Provide the [x, y] coordinate of the cell's center where the given text is located.  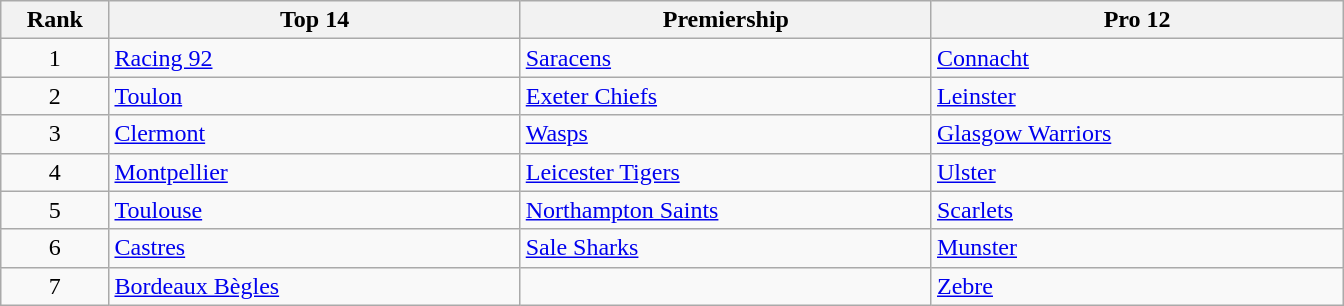
6 [55, 248]
Saracens [726, 58]
Top 14 [314, 20]
Munster [1136, 248]
Leicester Tigers [726, 172]
3 [55, 134]
Toulon [314, 96]
Glasgow Warriors [1136, 134]
Bordeaux Bègles [314, 286]
Sale Sharks [726, 248]
Ulster [1136, 172]
Connacht [1136, 58]
1 [55, 58]
Leinster [1136, 96]
Pro 12 [1136, 20]
Rank [55, 20]
7 [55, 286]
Montpellier [314, 172]
Wasps [726, 134]
2 [55, 96]
5 [55, 210]
Toulouse [314, 210]
Castres [314, 248]
Premiership [726, 20]
Clermont [314, 134]
Scarlets [1136, 210]
Exeter Chiefs [726, 96]
Racing 92 [314, 58]
Zebre [1136, 286]
4 [55, 172]
Northampton Saints [726, 210]
